Determine the [x, y] coordinate at the center of the cell enclosing the given text.  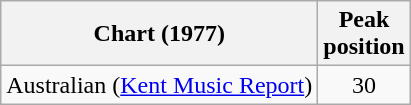
30 [364, 85]
Peakposition [364, 34]
Australian (Kent Music Report) [160, 85]
Chart (1977) [160, 34]
